Pinpoint the cell where the given text exists, returning its (X, Y) midpoint coordinate. 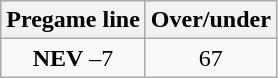
NEV –7 (74, 58)
67 (210, 58)
Over/under (210, 20)
Pregame line (74, 20)
